Capture the cell that displays the provided text and extract its [X, Y] central coordinate. 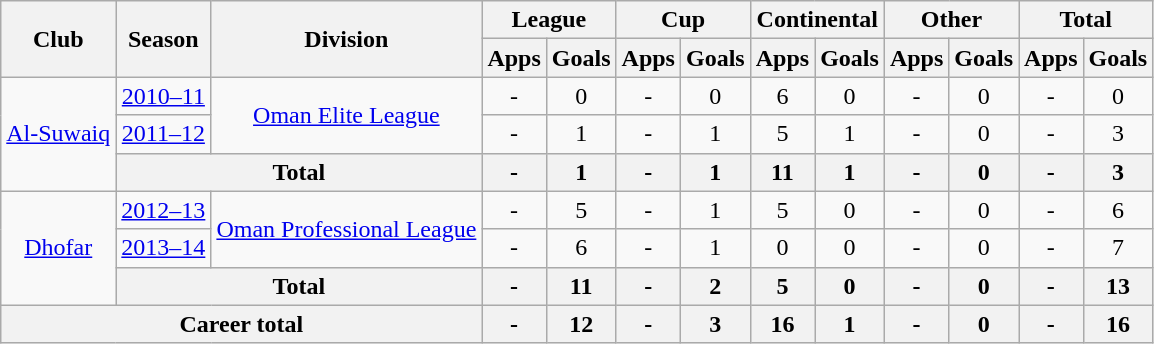
Other [951, 20]
League [549, 20]
12 [581, 324]
2010–11 [164, 96]
Club [58, 39]
Division [346, 39]
Continental [817, 20]
Season [164, 39]
Oman Professional League [346, 229]
13 [1118, 286]
Oman Elite League [346, 115]
Career total [242, 324]
Cup [683, 20]
7 [1118, 248]
2012–13 [164, 210]
2011–12 [164, 134]
Dhofar [58, 248]
Al-Suwaiq [58, 134]
2 [715, 286]
2013–14 [164, 248]
